For the text-containing cell, return its midpoint in [x, y] coordinate format. 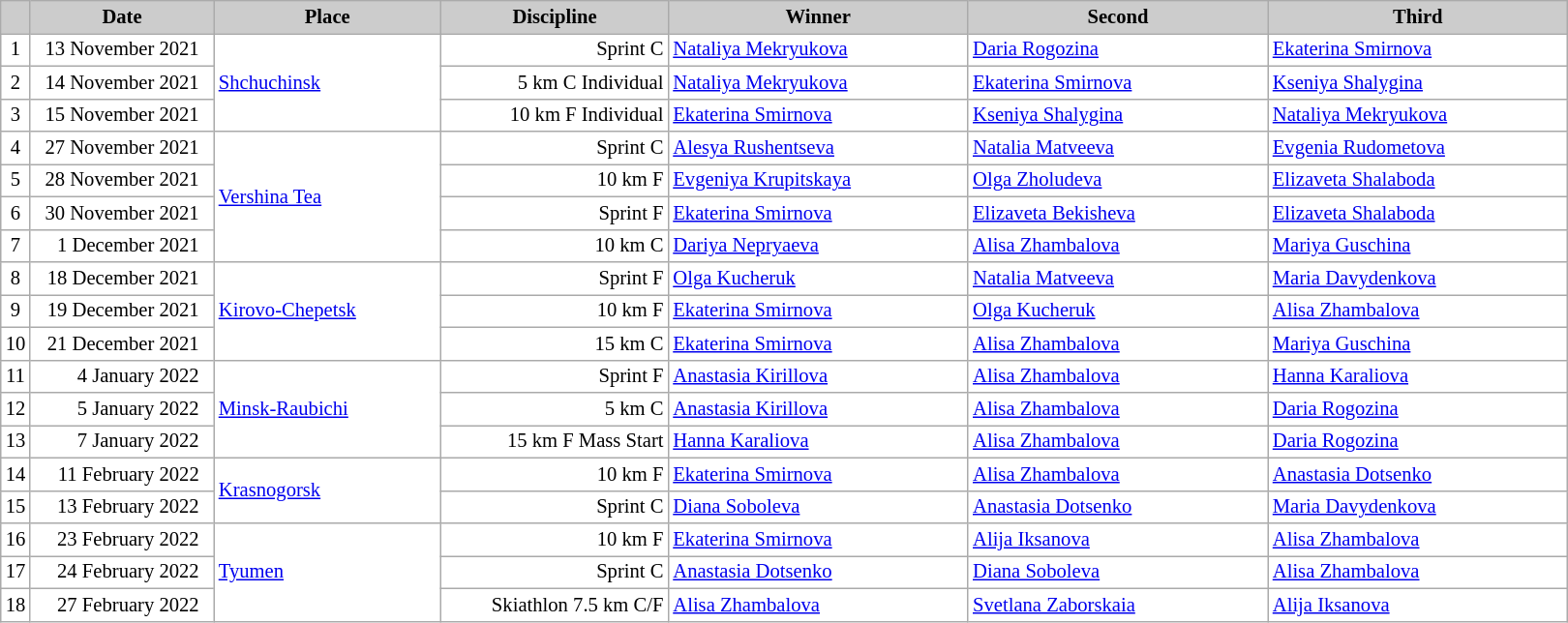
Skiathlon 7.5 km C/F [556, 605]
Winner [818, 16]
Discipline [556, 16]
15 km F Mass Start [556, 441]
Dariya Nepryaeva [818, 246]
Third [1418, 16]
4 January 2022 [122, 376]
10 km C [556, 246]
23 February 2022 [122, 539]
4 [15, 148]
Vershina Tea [327, 197]
13 November 2021 [122, 49]
Date [122, 16]
3 [15, 115]
Alesya Rushentseva [818, 148]
1 [15, 49]
6 [15, 213]
7 January 2022 [122, 441]
28 November 2021 [122, 180]
24 February 2022 [122, 572]
15 [15, 507]
Tyumen [327, 571]
27 November 2021 [122, 148]
Olga Zholudeva [1118, 180]
11 [15, 376]
5 [15, 180]
10 [15, 343]
2 [15, 82]
7 [15, 246]
Shchuchinsk [327, 81]
16 [15, 539]
Evgenia Rudometova [1418, 148]
Place [327, 16]
10 km F Individual [556, 115]
19 December 2021 [122, 311]
Krasnogorsk [327, 490]
21 December 2021 [122, 343]
8 [15, 278]
Evgeniya Krupitskaya [818, 180]
17 [15, 572]
13 February 2022 [122, 507]
1 December 2021 [122, 246]
9 [15, 311]
Kirovo-Chepetsk [327, 310]
Second [1118, 16]
15 November 2021 [122, 115]
Svetlana Zaborskaia [1118, 605]
Elizaveta Bekisheva [1118, 213]
14 November 2021 [122, 82]
Minsk-Raubichi [327, 408]
14 [15, 474]
5 January 2022 [122, 409]
13 [15, 441]
18 [15, 605]
5 km C Individual [556, 82]
12 [15, 409]
5 km C [556, 409]
18 December 2021 [122, 278]
27 February 2022 [122, 605]
11 February 2022 [122, 474]
30 November 2021 [122, 213]
15 km C [556, 343]
